Determine the [X, Y] coordinate at the center of the cell enclosing the given text.  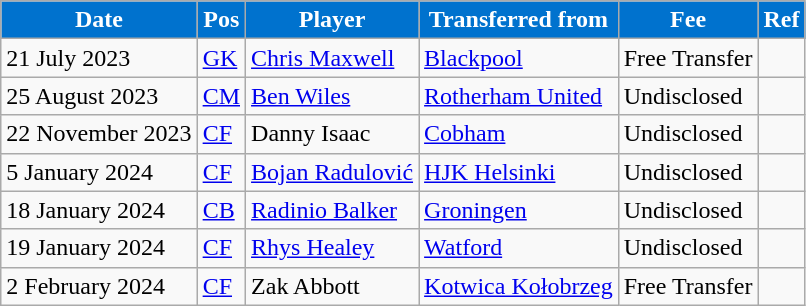
Blackpool [519, 58]
GK [221, 58]
Chris Maxwell [332, 58]
2 February 2024 [99, 286]
CB [221, 210]
5 January 2024 [99, 172]
25 August 2023 [99, 96]
18 January 2024 [99, 210]
21 July 2023 [99, 58]
Groningen [519, 210]
Player [332, 20]
Kotwica Kołobrzeg [519, 286]
Pos [221, 20]
Ref [782, 20]
Cobham [519, 134]
Radinio Balker [332, 210]
Fee [688, 20]
Watford [519, 248]
Date [99, 20]
Transferred from [519, 20]
19 January 2024 [99, 248]
CM [221, 96]
Danny Isaac [332, 134]
Bojan Radulović [332, 172]
22 November 2023 [99, 134]
Rotherham United [519, 96]
Ben Wiles [332, 96]
HJK Helsinki [519, 172]
Zak Abbott [332, 286]
Rhys Healey [332, 248]
